Locate the cell with the specified text and output its (X, Y) center coordinate. 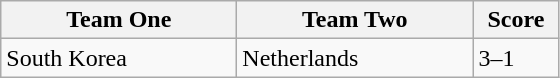
Score (516, 20)
Team One (119, 20)
3–1 (516, 58)
Netherlands (355, 58)
South Korea (119, 58)
Team Two (355, 20)
